Return the [x, y] coordinate for the center point of the cell that contains the specified text.  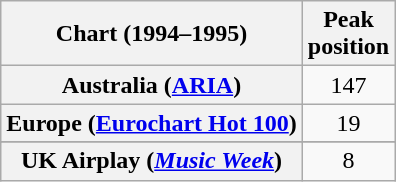
147 [348, 85]
Europe (Eurochart Hot 100) [152, 123]
19 [348, 123]
Australia (ARIA) [152, 85]
UK Airplay (Music Week) [152, 161]
Chart (1994–1995) [152, 34]
8 [348, 161]
Peakposition [348, 34]
